Find where the given text appears and provide that cell's center as [x, y] coordinate. 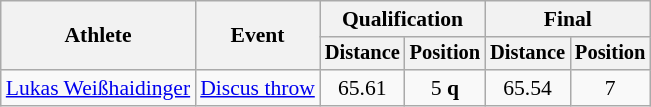
7 [610, 88]
65.61 [362, 88]
Lukas Weißhaidinger [98, 88]
5 q [445, 88]
Qualification [402, 19]
65.54 [528, 88]
Discus throw [258, 88]
Athlete [98, 36]
Final [568, 19]
Event [258, 36]
